For the text-containing cell, return its midpoint in [X, Y] coordinate format. 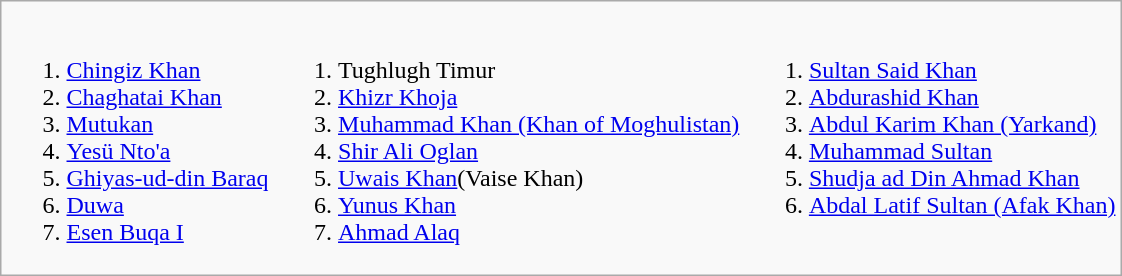
Tughlugh Timur Khizr Khoja Muhammad Khan (Khan of Moghulistan) Shir Ali Oglan Uwais Khan(Vaise Khan) Yunus Khan Ahmad Alaq [508, 138]
Chingiz Khan Chaghatai Khan Mutukan Yesü Nto'a Ghiyas-ud-din Baraq Duwa Esen Buqa I [137, 138]
Sultan Said Khan Abdurashid Khan Abdul Karim Khan (Yarkand) Muhammad Sultan Shudja ad Din Ahmad Khan Abdal Latif Sultan (Afak Khan) [932, 138]
